Find where the given text appears and provide that cell's center as [x, y] coordinate. 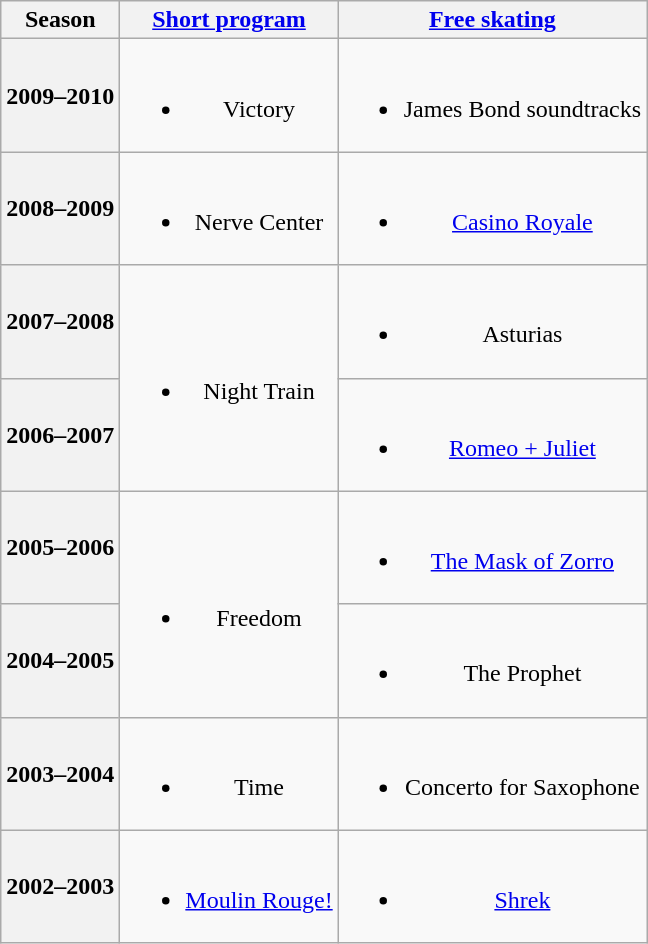
2008–2009 [60, 208]
Night Train [229, 378]
Season [60, 20]
Time [229, 774]
2007–2008 [60, 322]
Romeo + Juliet [492, 434]
Asturias [492, 322]
2009–2010 [60, 96]
Shrek [492, 886]
Nerve Center [229, 208]
The Prophet [492, 660]
2004–2005 [60, 660]
James Bond soundtracks [492, 96]
The Mask of Zorro [492, 548]
Victory [229, 96]
2005–2006 [60, 548]
2003–2004 [60, 774]
2002–2003 [60, 886]
Short program [229, 20]
Moulin Rouge! [229, 886]
Casino Royale [492, 208]
Concerto for Saxophone [492, 774]
Free skating [492, 20]
2006–2007 [60, 434]
Freedom [229, 604]
